Return [x, y] of the center of cell containing provided text 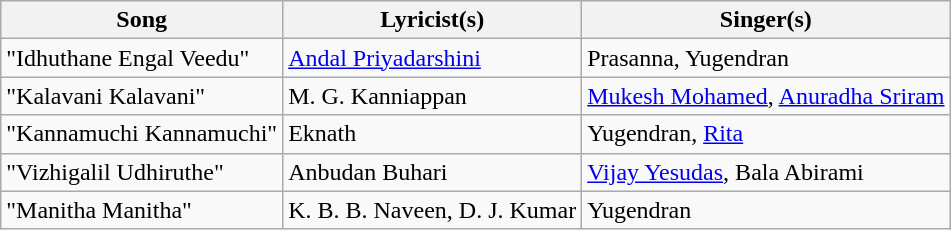
Andal Priyadarshini [432, 58]
Yugendran [766, 210]
K. B. B. Naveen, D. J. Kumar [432, 210]
"Kalavani Kalavani" [142, 96]
M. G. Kanniappan [432, 96]
Mukesh Mohamed, Anuradha Sriram [766, 96]
Prasanna, Yugendran [766, 58]
Yugendran, Rita [766, 134]
Lyricist(s) [432, 20]
"Idhuthane Engal Veedu" [142, 58]
Singer(s) [766, 20]
"Manitha Manitha" [142, 210]
Anbudan Buhari [432, 172]
Vijay Yesudas, Bala Abirami [766, 172]
Eknath [432, 134]
"Vizhigalil Udhiruthe" [142, 172]
"Kannamuchi Kannamuchi" [142, 134]
Song [142, 20]
